From the cell containing the given text, extract its center point as (x, y) coordinate. 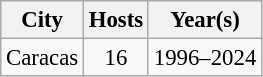
City (42, 20)
Caracas (42, 58)
Year(s) (204, 20)
16 (116, 58)
Hosts (116, 20)
1996–2024 (204, 58)
